Find where the given text appears and provide that cell's center as (x, y) coordinate. 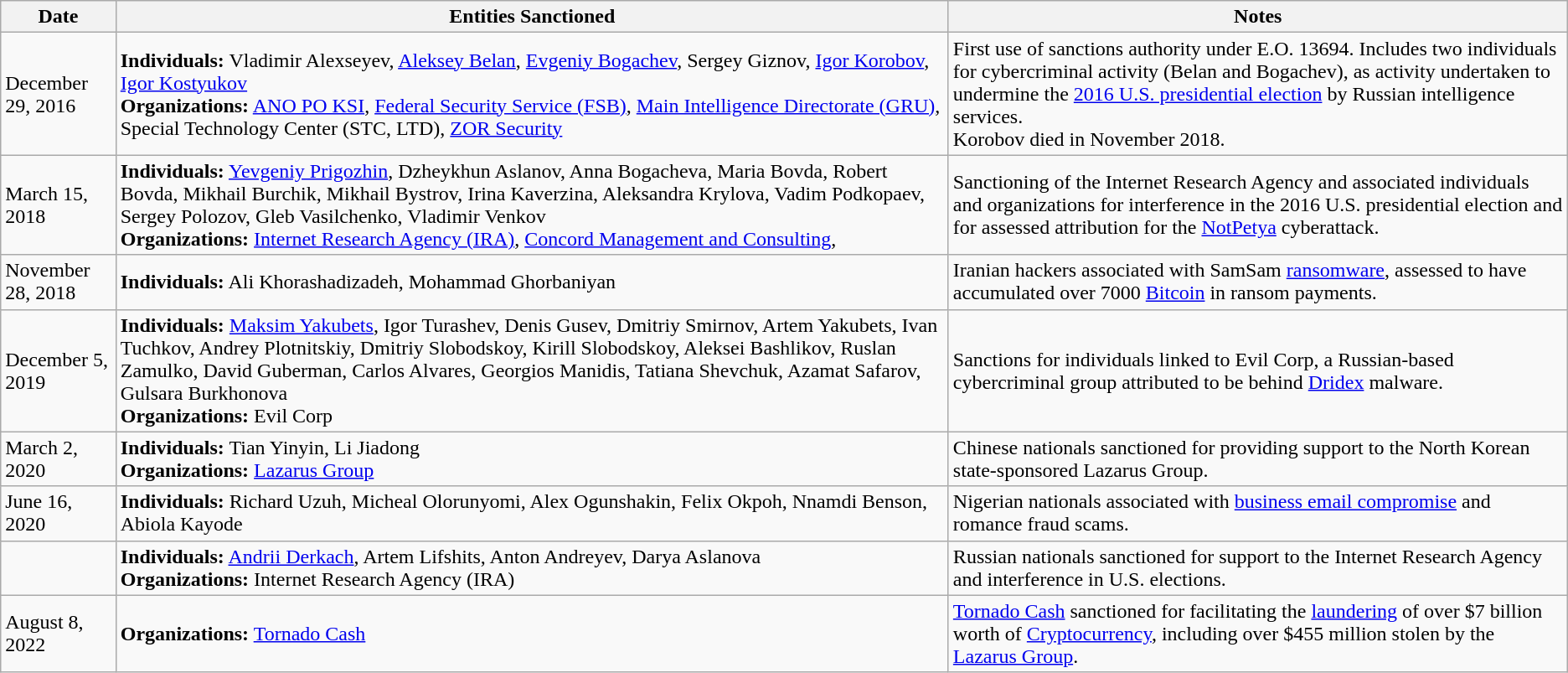
Iranian hackers associated with SamSam ransomware, assessed to have accumulated over 7000 Bitcoin in ransom payments. (1258, 282)
December 29, 2016 (59, 94)
Individuals: Tian Yinyin, Li JiadongOrganizations: Lazarus Group (532, 459)
Sanctions for individuals linked to Evil Corp, a Russian-based cybercriminal group attributed to be behind Dridex malware. (1258, 370)
June 16, 2020 (59, 513)
Notes (1258, 17)
November 28, 2018 (59, 282)
Nigerian nationals associated with business email compromise and romance fraud scams. (1258, 513)
December 5, 2019 (59, 370)
Entities Sanctioned (532, 17)
March 2, 2020 (59, 459)
March 15, 2018 (59, 204)
Chinese nationals sanctioned for providing support to the North Korean state-sponsored Lazarus Group. (1258, 459)
Organizations: Tornado Cash (532, 634)
August 8, 2022 (59, 634)
Individuals: Richard Uzuh, Micheal Olorunyomi, Alex Ogunshakin, Felix Okpoh, Nnamdi Benson, Abiola Kayode (532, 513)
Individuals: Ali Khorashadizadeh, Mohammad Ghorbaniyan (532, 282)
Date (59, 17)
Russian nationals sanctioned for support to the Internet Research Agency and interference in U.S. elections. (1258, 568)
Individuals: Andrii Derkach, Artem Lifshits, Anton Andreyev, Darya AslanovaOrganizations: Internet Research Agency (IRA) (532, 568)
